Output the (x, y) coordinate of the center of the cell containing the given text.  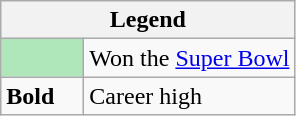
Career high (190, 96)
Bold (42, 96)
Legend (148, 20)
Won the Super Bowl (190, 58)
